Return the [X, Y] coordinate for the center point of the cell that contains the specified text.  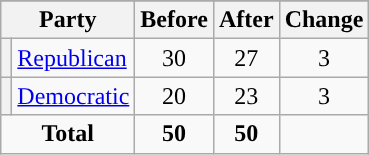
Party [68, 20]
23 [246, 96]
Total [68, 134]
Democratic [74, 96]
Change [324, 20]
27 [246, 58]
Before [174, 20]
After [246, 20]
20 [174, 96]
Republican [74, 58]
30 [174, 58]
